Scan for the cell matching the given text and deliver its [x, y] coordinate at center. 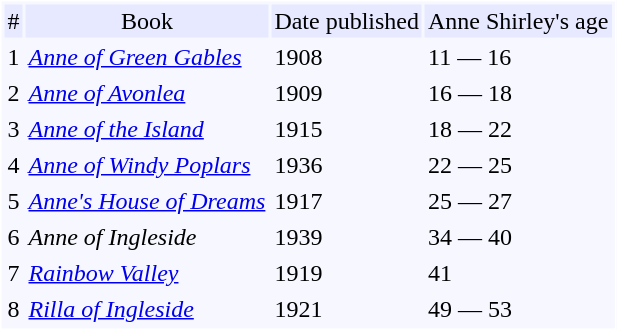
41 [518, 272]
Rainbow Valley [148, 272]
11 — 16 [518, 56]
1936 [346, 164]
1939 [346, 236]
1917 [346, 200]
8 [13, 308]
Rilla of Ingleside [148, 308]
18 — 22 [518, 128]
Anne of Windy Poplars [148, 164]
1909 [346, 92]
1915 [346, 128]
Anne Shirley's age [518, 20]
1921 [346, 308]
4 [13, 164]
34 — 40 [518, 236]
Anne's House of Dreams [148, 200]
6 [13, 236]
2 [13, 92]
16 — 18 [518, 92]
25 — 27 [518, 200]
Anne of the Island [148, 128]
49 — 53 [518, 308]
Anne of Ingleside [148, 236]
Book [148, 20]
Anne of Green Gables [148, 56]
3 [13, 128]
Anne of Avonlea [148, 92]
7 [13, 272]
1919 [346, 272]
# [13, 20]
Date published [346, 20]
5 [13, 200]
1 [13, 56]
1908 [346, 56]
22 — 25 [518, 164]
